Output the [x, y] coordinate of the center of the cell containing the given text.  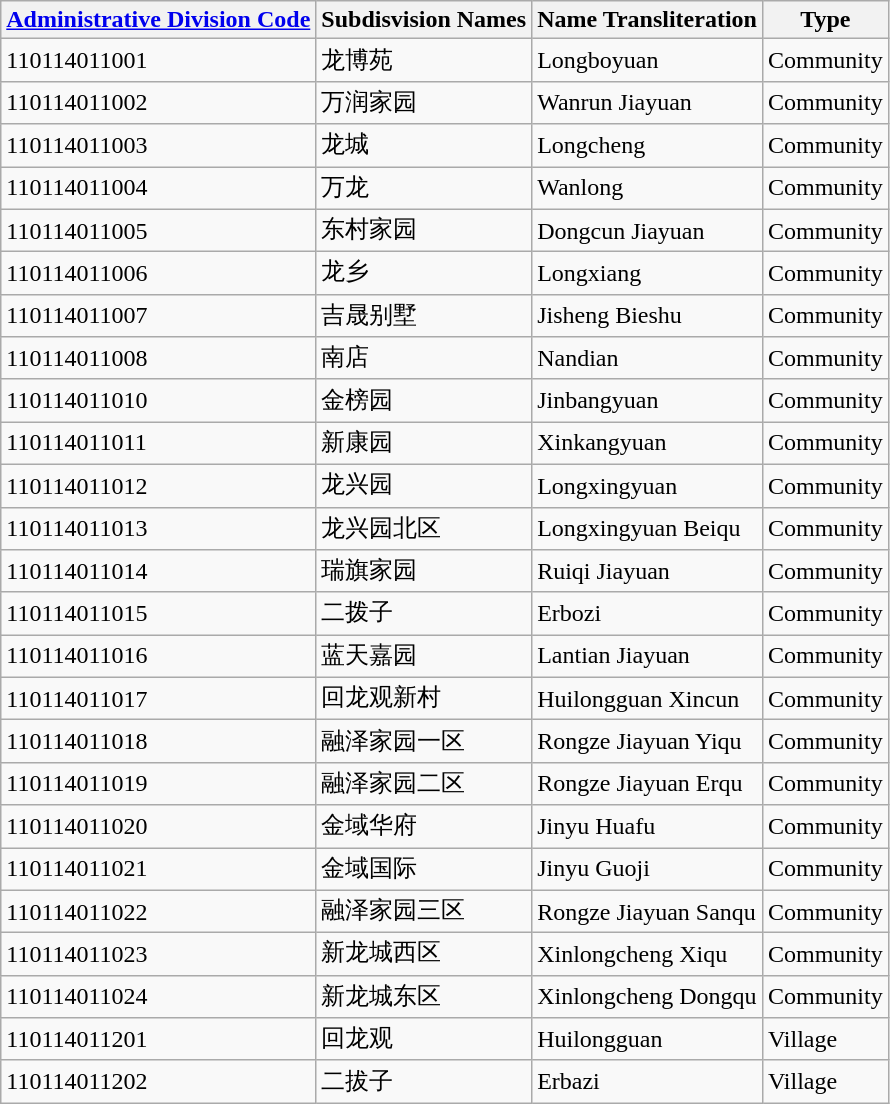
110114011007 [158, 316]
110114011016 [158, 656]
110114011005 [158, 230]
Wanlong [648, 188]
110114011013 [158, 528]
Huilongguan [648, 1040]
110114011023 [158, 954]
吉晟别墅 [424, 316]
龙乡 [424, 274]
万龙 [424, 188]
Dongcun Jiayuan [648, 230]
新康园 [424, 444]
龙城 [424, 146]
新龙城西区 [424, 954]
Name Transliteration [648, 20]
龙兴园北区 [424, 528]
110114011015 [158, 614]
融泽家园一区 [424, 742]
110114011001 [158, 60]
新龙城东区 [424, 996]
瑞旗家园 [424, 572]
Nandian [648, 358]
110114011022 [158, 912]
110114011017 [158, 698]
Erbozi [648, 614]
Longxingyuan [648, 486]
Jinbangyuan [648, 400]
东村家园 [424, 230]
南店 [424, 358]
Longxiang [648, 274]
Xinlongcheng Xiqu [648, 954]
回龙观新村 [424, 698]
110114011014 [158, 572]
110114011202 [158, 1082]
金榜园 [424, 400]
龙兴园 [424, 486]
Ruiqi Jiayuan [648, 572]
Erbazi [648, 1082]
110114011006 [158, 274]
金域国际 [424, 870]
Subdisvision Names [424, 20]
110114011020 [158, 826]
Xinkangyuan [648, 444]
110114011004 [158, 188]
金域华府 [424, 826]
Rongze Jiayuan Erqu [648, 784]
110114011021 [158, 870]
Wanrun Jiayuan [648, 102]
二拨子 [424, 614]
110114011018 [158, 742]
110114011019 [158, 784]
二拔子 [424, 1082]
110114011002 [158, 102]
Jinyu Guoji [648, 870]
Jinyu Huafu [648, 826]
万润家园 [424, 102]
蓝天嘉园 [424, 656]
Longboyuan [648, 60]
110114011024 [158, 996]
110114011003 [158, 146]
回龙观 [424, 1040]
110114011011 [158, 444]
Administrative Division Code [158, 20]
Huilongguan Xincun [648, 698]
Rongze Jiayuan Yiqu [648, 742]
Jisheng Bieshu [648, 316]
110114011010 [158, 400]
Longxingyuan Beiqu [648, 528]
110114011012 [158, 486]
龙博苑 [424, 60]
Type [825, 20]
融泽家园三区 [424, 912]
融泽家园二区 [424, 784]
Rongze Jiayuan Sanqu [648, 912]
110114011201 [158, 1040]
Longcheng [648, 146]
Lantian Jiayuan [648, 656]
Xinlongcheng Dongqu [648, 996]
110114011008 [158, 358]
